Identify which cell holds the provided text, then report its [x, y] central coordinate. 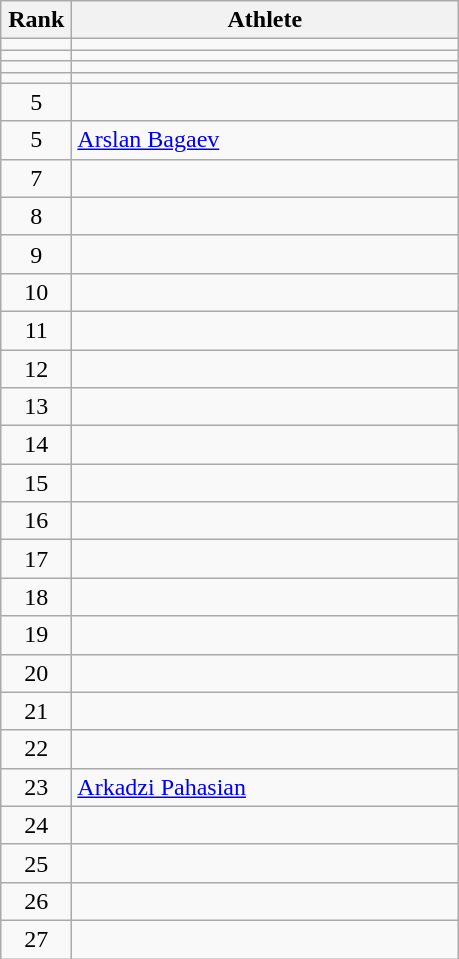
24 [36, 825]
19 [36, 635]
9 [36, 254]
22 [36, 749]
14 [36, 445]
12 [36, 369]
21 [36, 711]
11 [36, 330]
20 [36, 673]
23 [36, 787]
8 [36, 216]
17 [36, 559]
18 [36, 597]
Arkadzi Pahasian [265, 787]
15 [36, 483]
Rank [36, 20]
7 [36, 178]
27 [36, 939]
25 [36, 863]
Athlete [265, 20]
Arslan Bagaev [265, 140]
26 [36, 901]
16 [36, 521]
10 [36, 292]
13 [36, 407]
